Scan for the cell matching the given text and deliver its [x, y] coordinate at center. 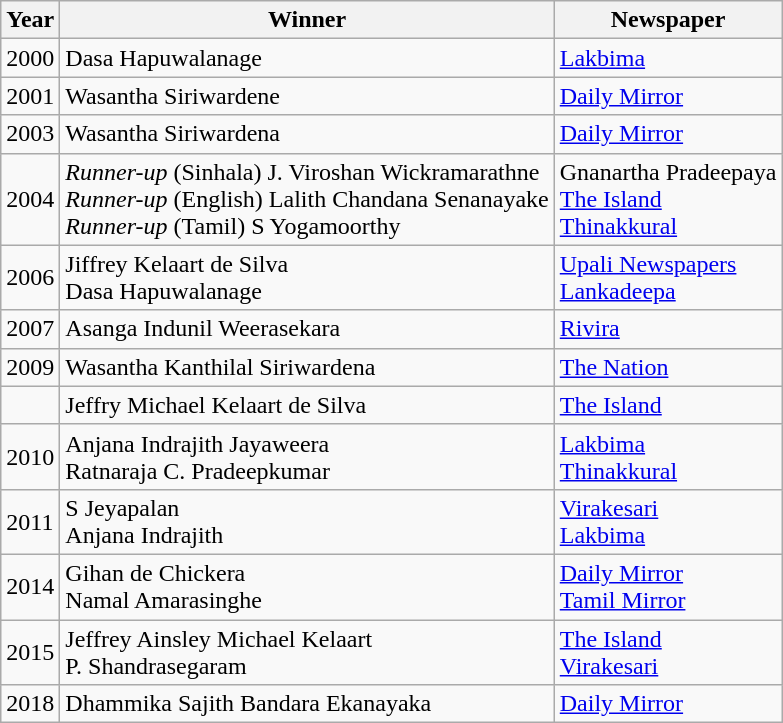
2004 [30, 199]
2009 [30, 367]
The Island [668, 405]
2007 [30, 329]
Newspaper [668, 20]
Asanga Indunil Weerasekara [307, 329]
Jiffrey Kelaart de SilvaDasa Hapuwalanage [307, 278]
VirakesariLakbima [668, 522]
Dhammika Sajith Bandara Ekanayaka [307, 704]
The IslandVirakesari [668, 652]
Anjana Indrajith JayaweeraRatnaraja C. Pradeepkumar [307, 456]
2015 [30, 652]
Jeffry Michael Kelaart de Silva [307, 405]
The Nation [668, 367]
Wasantha Siriwardene [307, 96]
2003 [30, 134]
2000 [30, 58]
Jeffrey Ainsley Michael KelaartP. Shandrasegaram [307, 652]
Runner-up (Sinhala) J. Viroshan WickramarathneRunner-up (English) Lalith Chandana SenanayakeRunner-up (Tamil) S Yogamoorthy [307, 199]
2018 [30, 704]
2001 [30, 96]
2014 [30, 586]
Gnanartha PradeepayaThe IslandThinakkural [668, 199]
2010 [30, 456]
S JeyapalanAnjana Indrajith [307, 522]
2006 [30, 278]
Winner [307, 20]
Wasantha Kanthilal Siriwardena [307, 367]
Dasa Hapuwalanage [307, 58]
Rivira [668, 329]
LakbimaThinakkural [668, 456]
Wasantha Siriwardena [307, 134]
2011 [30, 522]
Daily MirrorTamil Mirror [668, 586]
Upali NewspapersLankadeepa [668, 278]
Gihan de ChickeraNamal Amarasinghe [307, 586]
Lakbima [668, 58]
Year [30, 20]
